Capture the cell that displays the provided text and extract its (X, Y) central coordinate. 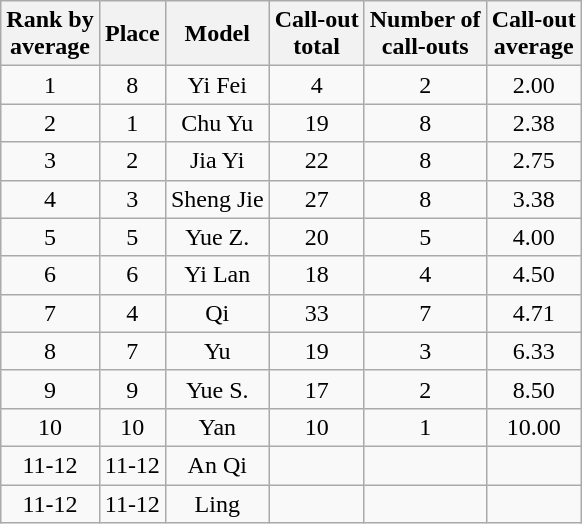
33 (316, 313)
3.38 (534, 199)
27 (316, 199)
4.50 (534, 275)
6.33 (534, 351)
An Qi (217, 465)
Rank byaverage (50, 34)
2.00 (534, 85)
Yi Fei (217, 85)
Call-outtotal (316, 34)
4.71 (534, 313)
Qi (217, 313)
22 (316, 161)
2.38 (534, 123)
Number ofcall-outs (425, 34)
2.75 (534, 161)
Jia Yi (217, 161)
20 (316, 237)
Chu Yu (217, 123)
Call-outaverage (534, 34)
Yan (217, 427)
Yue S. (217, 389)
Model (217, 34)
17 (316, 389)
4.00 (534, 237)
18 (316, 275)
Ling (217, 503)
10.00 (534, 427)
Yue Z. (217, 237)
8.50 (534, 389)
Sheng Jie (217, 199)
Yu (217, 351)
Place (132, 34)
Yi Lan (217, 275)
